For the text-containing cell, return its midpoint in (x, y) coordinate format. 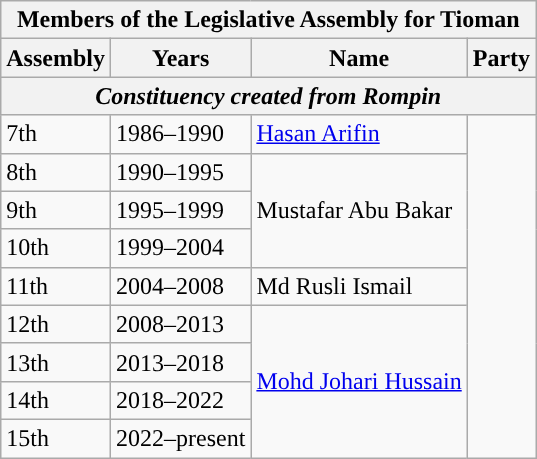
11th (56, 286)
Mustafar Abu Bakar (359, 210)
Constituency created from Rompin (268, 96)
14th (56, 400)
Party (501, 58)
Hasan Arifin (359, 134)
12th (56, 324)
Members of the Legislative Assembly for Tioman (268, 20)
13th (56, 362)
8th (56, 172)
1990–1995 (180, 172)
1986–1990 (180, 134)
2018–2022 (180, 400)
Md Rusli Ismail (359, 286)
1995–1999 (180, 210)
Mohd Johari Hussain (359, 381)
2013–2018 (180, 362)
2008–2013 (180, 324)
9th (56, 210)
Years (180, 58)
Assembly (56, 58)
7th (56, 134)
2004–2008 (180, 286)
2022–present (180, 438)
Name (359, 58)
15th (56, 438)
1999–2004 (180, 248)
10th (56, 248)
